Return the [X, Y] coordinate for the center point of the cell that contains the specified text.  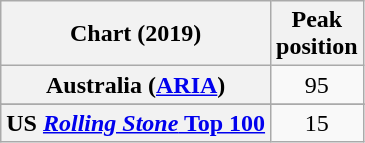
Peakposition [317, 34]
Australia (ARIA) [136, 85]
15 [317, 123]
95 [317, 85]
US Rolling Stone Top 100 [136, 123]
Chart (2019) [136, 34]
